Determine the (X, Y) coordinate at the center of the cell enclosing the given text.  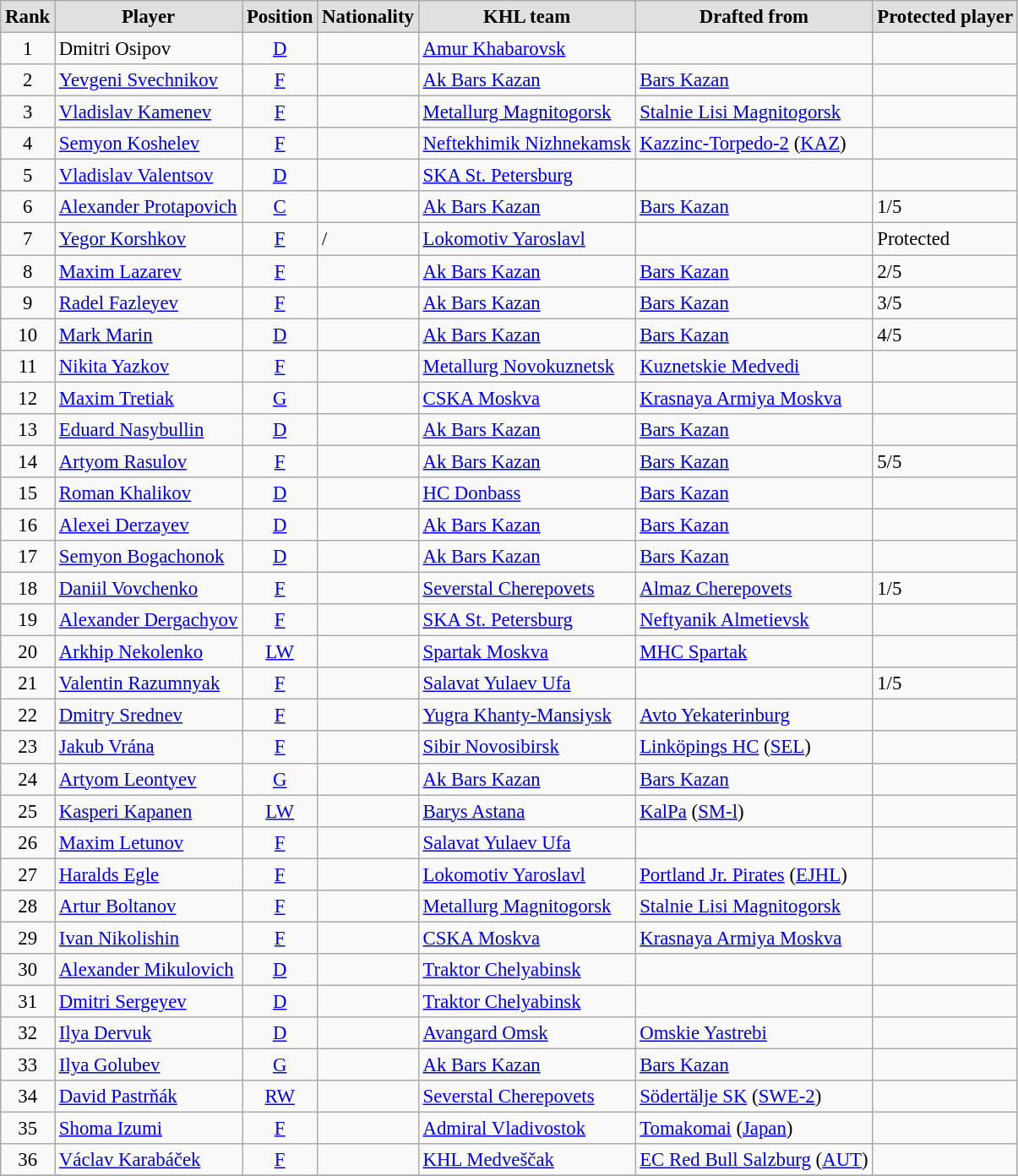
Avangard Omsk (527, 1033)
31 (28, 1001)
2 (28, 80)
Neftekhimik Nizhnekamsk (527, 144)
13 (28, 430)
MHC Spartak (754, 652)
4 (28, 144)
25 (28, 811)
Avto Yekaterinburg (754, 716)
19 (28, 620)
Radel Fazleyev (149, 302)
16 (28, 525)
14 (28, 461)
Amur Khabarovsk (527, 49)
Semyon Bogachonok (149, 557)
35 (28, 1129)
Player (149, 17)
21 (28, 683)
Kuznetskie Medvedi (754, 366)
Alexander Dergachyov (149, 620)
HC Donbass (527, 493)
4/5 (945, 335)
29 (28, 938)
Barys Astana (527, 811)
15 (28, 493)
2/5 (945, 271)
Tomakomai (Japan) (754, 1129)
Yugra Khanty-Mansiysk (527, 716)
Sibir Novosibirsk (527, 748)
Eduard Nasybullin (149, 430)
Alexander Mikulovich (149, 970)
20 (28, 652)
Maxim Lazarev (149, 271)
RW (280, 1097)
34 (28, 1097)
8 (28, 271)
EC Red Bull Salzburg (AUT) (754, 1160)
Metallurg Novokuznetsk (527, 366)
Dmitri Sergeyev (149, 1001)
KHL team (527, 17)
17 (28, 557)
Yegor Korshkov (149, 239)
32 (28, 1033)
Daniil Vovchenko (149, 589)
Södertälje SK (SWE-2) (754, 1097)
KHL Medveščak (527, 1160)
KalPa (SM-l) (754, 811)
Neftyanik Almetievsk (754, 620)
Vladislav Valentsov (149, 176)
30 (28, 970)
26 (28, 842)
Vladislav Kamenev (149, 112)
Ilya Golubev (149, 1065)
Maxim Letunov (149, 842)
7 (28, 239)
Almaz Cherepovets (754, 589)
28 (28, 906)
6 (28, 207)
Kazzinc-Torpedo-2 (KAZ) (754, 144)
Linköpings HC (SEL) (754, 748)
36 (28, 1160)
3/5 (945, 302)
23 (28, 748)
11 (28, 366)
Roman Khalikov (149, 493)
Mark Marin (149, 335)
/ (368, 239)
22 (28, 716)
Artur Boltanov (149, 906)
Protected (945, 239)
Omskie Yastrebi (754, 1033)
Kasperi Kapanen (149, 811)
Maxim Tretiak (149, 398)
Yevgeni Svechnikov (149, 80)
Ilya Dervuk (149, 1033)
Portland Jr. Pirates (EJHL) (754, 874)
5 (28, 176)
Václav Karabáček (149, 1160)
Nikita Yazkov (149, 366)
9 (28, 302)
Semyon Koshelev (149, 144)
1 (28, 49)
Dmitri Osipov (149, 49)
Alexander Protapovich (149, 207)
C (280, 207)
Artyom Rasulov (149, 461)
10 (28, 335)
Shoma Izumi (149, 1129)
Position (280, 17)
Nationality (368, 17)
Admiral Vladivostok (527, 1129)
Alexei Derzayev (149, 525)
Ivan Nikolishin (149, 938)
Drafted from (754, 17)
5/5 (945, 461)
33 (28, 1065)
18 (28, 589)
Haralds Egle (149, 874)
3 (28, 112)
12 (28, 398)
Artyom Leontyev (149, 779)
Dmitry Srednev (149, 716)
Jakub Vrána (149, 748)
Arkhip Nekolenko (149, 652)
Valentin Razumnyak (149, 683)
Protected player (945, 17)
Rank (28, 17)
27 (28, 874)
Spartak Moskva (527, 652)
David Pastrňák (149, 1097)
24 (28, 779)
